Search for the cell housing the specified text and yield its [x, y] center coordinate. 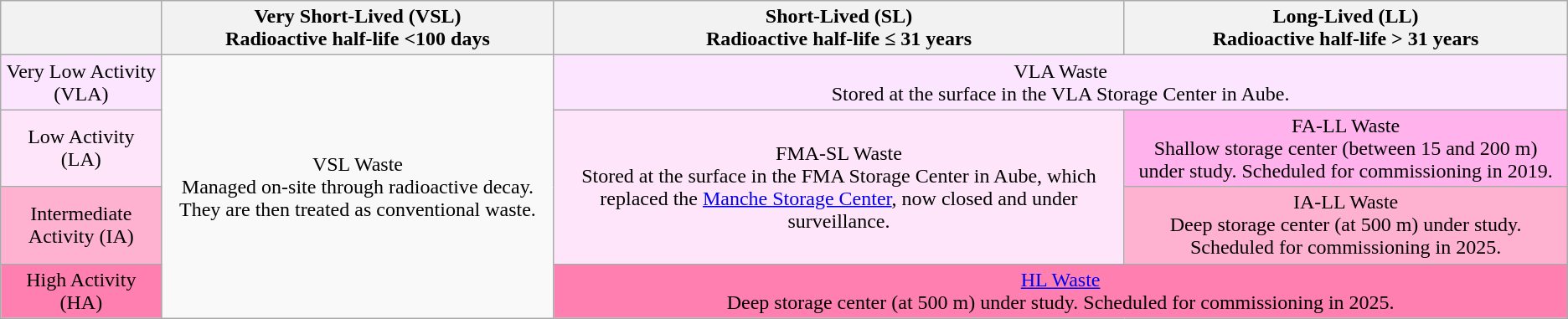
FA-LL Waste Shallow storage center (between 15 and 200 m) under study. Scheduled for commissioning in 2019. [1345, 148]
FMA-SL Waste Stored at the surface in the FMA Storage Center in Aube, which replaced the Manche Storage Center, now closed and under surveillance. [839, 187]
Very Low Activity (VLA) [81, 82]
HL Waste Deep storage center (at 500 m) under study. Scheduled for commissioning in 2025. [1060, 291]
Low Activity (LA) [81, 148]
VSL Waste Managed on-site through radioactive decay. They are then treated as conventional waste. [358, 187]
Short-Lived (SL) Radioactive half-life ≤ 31 years [839, 28]
IA-LL Waste Deep storage center (at 500 m) under study. Scheduled for commissioning in 2025. [1345, 225]
VLA Waste Stored at the surface in the VLA Storage Center in Aube. [1060, 82]
High Activity (HA) [81, 291]
Long-Lived (LL) Radioactive half-life > 31 years [1345, 28]
Very Short-Lived (VSL) Radioactive half-life <100 days [358, 28]
Intermediate Activity (IA) [81, 225]
